Search for the cell housing the specified text and yield its [X, Y] center coordinate. 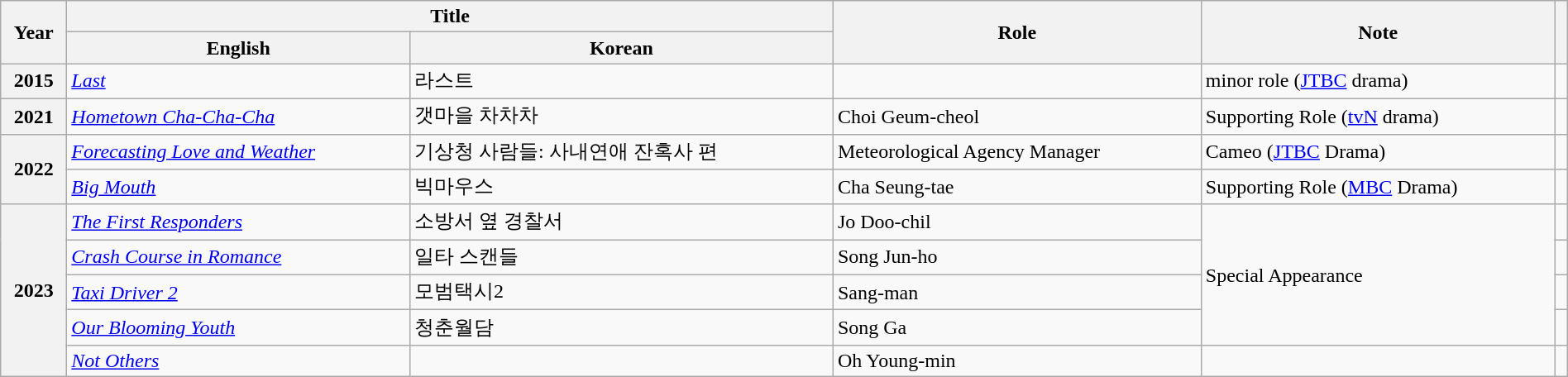
Sang-man [1017, 293]
Big Mouth [238, 187]
Last [238, 81]
Special Appearance [1378, 274]
English [238, 48]
소방서 옆 경찰서 [621, 222]
Taxi Driver 2 [238, 293]
Note [1378, 32]
Song Ga [1017, 327]
Song Jun-ho [1017, 258]
Role [1017, 32]
Crash Course in Romance [238, 258]
모범택시2 [621, 293]
minor role (JTBC drama) [1378, 81]
Oh Young-min [1017, 360]
Cha Seung-tae [1017, 187]
Choi Geum-cheol [1017, 116]
라스트 [621, 81]
Title [450, 17]
Jo Doo-chil [1017, 222]
Korean [621, 48]
Our Blooming Youth [238, 327]
기상청 사람들: 사내연애 잔혹사 편 [621, 152]
Not Others [238, 360]
2022 [34, 169]
2015 [34, 81]
빅마우스 [621, 187]
The First Responders [238, 222]
Year [34, 32]
Supporting Role (tvN drama) [1378, 116]
Forecasting Love and Weather [238, 152]
Hometown Cha-Cha-Cha [238, 116]
2023 [34, 290]
일타 스캔들 [621, 258]
Meteorological Agency Manager [1017, 152]
Cameo (JTBC Drama) [1378, 152]
갯마을 차차차 [621, 116]
Supporting Role (MBC Drama) [1378, 187]
2021 [34, 116]
청춘월담 [621, 327]
